Provide the (X, Y) coordinate of the cell's center where the given text is located.  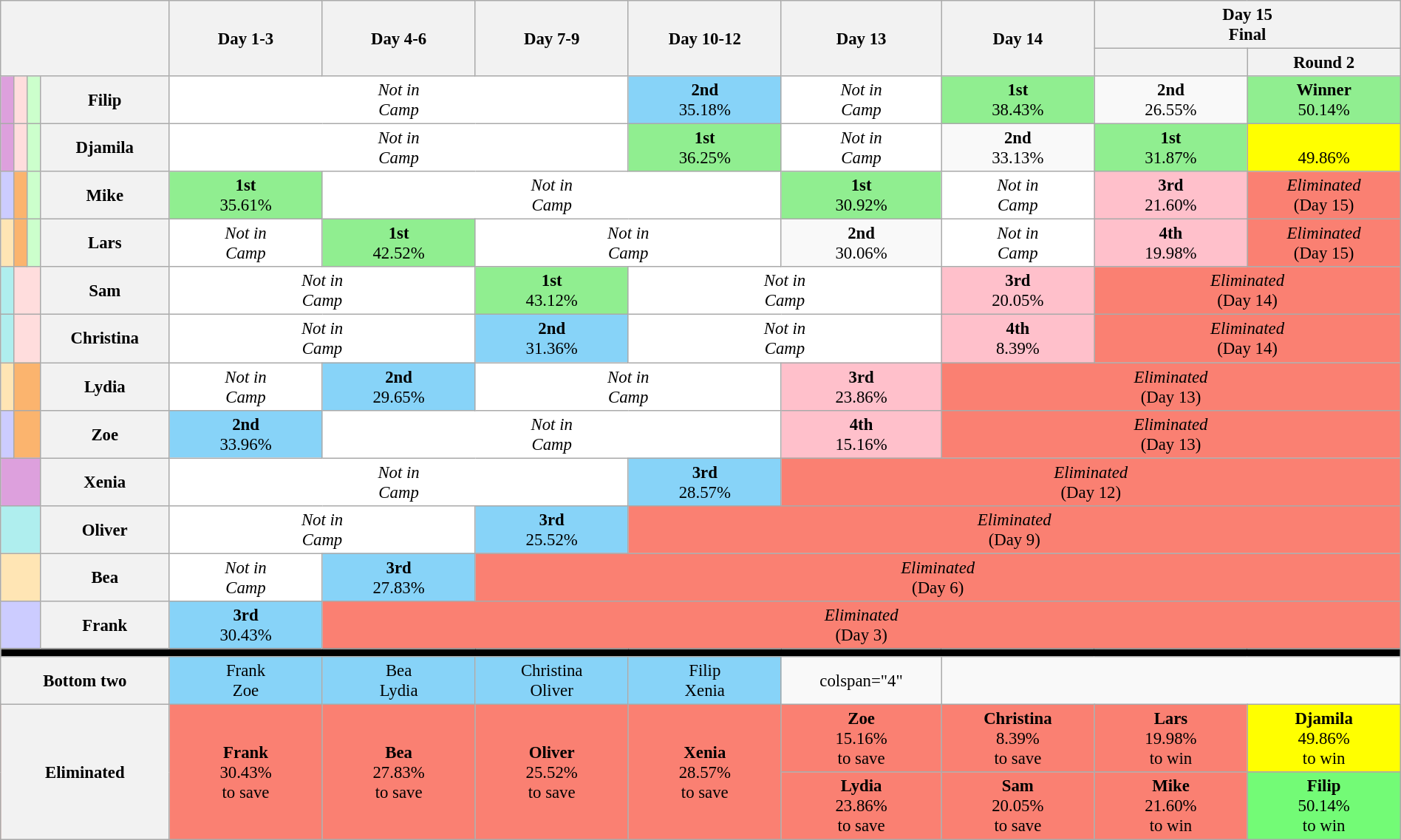
4th8.39% (1018, 338)
Oliver25.52%to save (551, 771)
1st42.52% (399, 244)
3rd27.83% (399, 578)
Eliminated(Day 6) (938, 578)
Bea (105, 578)
Winner50.14% (1324, 100)
Day 10-12 (705, 38)
2nd29.65% (399, 387)
Mike (105, 195)
Day 4-6 (399, 38)
Frank30.43%to save (245, 771)
Lydia23.86%to save (861, 806)
Zoe (105, 434)
2nd31.36% (551, 338)
4th19.98% (1170, 244)
Bea27.83%to save (399, 771)
2nd26.55% (1170, 100)
3rd20.05% (1018, 291)
Oliver (105, 529)
colspan="4" (861, 681)
Xenia28.57%to save (705, 771)
49.86% (1324, 148)
1st30.92% (861, 195)
1st43.12% (551, 291)
Day 15Final (1247, 25)
Djamila49.86%to win (1324, 738)
1st36.25% (705, 148)
1st35.61% (245, 195)
Djamila (105, 148)
Round 2 (1324, 63)
3rd21.60% (1170, 195)
2nd30.06% (861, 244)
Christina (105, 338)
Lars19.98%to win (1170, 738)
Mike21.60%to win (1170, 806)
Eliminated(Day 3) (862, 625)
Lydia (105, 387)
BeaLydia (399, 681)
Bottom two (85, 681)
3rd30.43% (245, 625)
1st31.87% (1170, 148)
2nd35.18% (705, 100)
Xenia (105, 482)
Lars (105, 244)
4th15.16% (861, 434)
FilipXenia (705, 681)
Day 13 (861, 38)
Eliminated (85, 771)
Eliminated(Day 12) (1091, 482)
Eliminated(Day 9) (1014, 529)
ChristinaOliver (551, 681)
Day 14 (1018, 38)
Sam20.05%to save (1018, 806)
3rd23.86% (861, 387)
Filip50.14%to win (1324, 806)
3rd28.57% (705, 482)
Filip (105, 100)
Zoe15.16%to save (861, 738)
Frank (105, 625)
Christina8.39%to save (1018, 738)
1st38.43% (1018, 100)
2nd33.96% (245, 434)
3rd25.52% (551, 529)
Day 1-3 (245, 38)
Sam (105, 291)
FrankZoe (245, 681)
Day 7-9 (551, 38)
2nd33.13% (1018, 148)
